Provide the [x, y] coordinate of the cell's center where the given text is located.  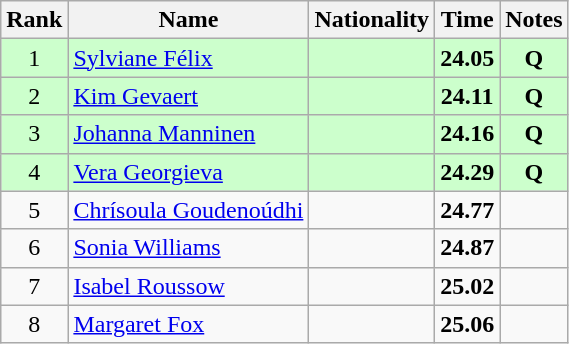
Time [468, 20]
24.11 [468, 96]
Notes [534, 20]
Vera Georgieva [188, 172]
25.06 [468, 324]
24.77 [468, 210]
Name [188, 20]
5 [34, 210]
Nationality [372, 20]
Isabel Roussow [188, 286]
24.87 [468, 248]
3 [34, 134]
24.05 [468, 58]
1 [34, 58]
25.02 [468, 286]
Sonia Williams [188, 248]
2 [34, 96]
Chrísoula Goudenoúdhi [188, 210]
Sylviane Félix [188, 58]
Johanna Manninen [188, 134]
Kim Gevaert [188, 96]
7 [34, 286]
6 [34, 248]
8 [34, 324]
24.16 [468, 134]
24.29 [468, 172]
Margaret Fox [188, 324]
Rank [34, 20]
4 [34, 172]
